Provide the [X, Y] coordinate of the cell's center where the given text is located.  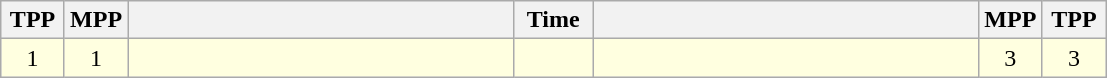
Time [554, 20]
